Capture the cell that displays the provided text and extract its (X, Y) central coordinate. 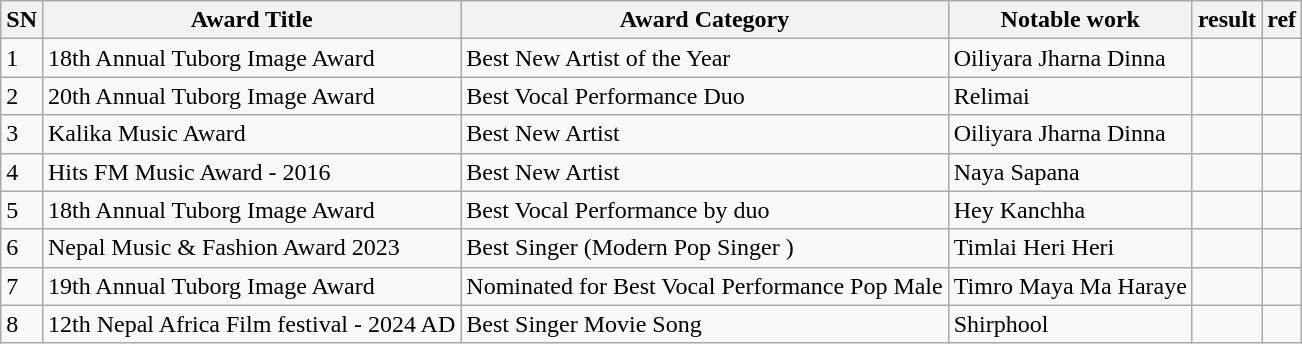
Best Vocal Performance by duo (704, 210)
Naya Sapana (1070, 172)
Kalika Music Award (251, 134)
Shirphool (1070, 324)
Relimai (1070, 96)
4 (22, 172)
Best Vocal Performance Duo (704, 96)
Timro Maya Ma Haraye (1070, 286)
20th Annual Tuborg Image Award (251, 96)
Best New Artist of the Year (704, 58)
7 (22, 286)
3 (22, 134)
Notable work (1070, 20)
Award Category (704, 20)
ref (1282, 20)
Best Singer (Modern Pop Singer ) (704, 248)
Hits FM Music Award - 2016 (251, 172)
Hey Kanchha (1070, 210)
Best Singer Movie Song (704, 324)
8 (22, 324)
SN (22, 20)
1 (22, 58)
Nominated for Best Vocal Performance Pop Male (704, 286)
Nepal Music & Fashion Award 2023 (251, 248)
Award Title (251, 20)
6 (22, 248)
19th Annual Tuborg Image Award (251, 286)
Timlai Heri Heri (1070, 248)
2 (22, 96)
5 (22, 210)
12th Nepal Africa Film festival - 2024 AD (251, 324)
result (1226, 20)
